Capture the cell that displays the provided text and extract its [X, Y] central coordinate. 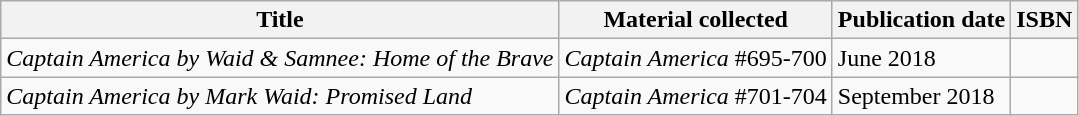
Material collected [696, 20]
ISBN [1044, 20]
Captain America by Waid & Samnee: Home of the Brave [280, 58]
June 2018 [921, 58]
Captain America #695-700 [696, 58]
Publication date [921, 20]
Captain America #701-704 [696, 96]
Title [280, 20]
Captain America by Mark Waid: Promised Land [280, 96]
September 2018 [921, 96]
